Scan for the cell matching the given text and deliver its (X, Y) coordinate at center. 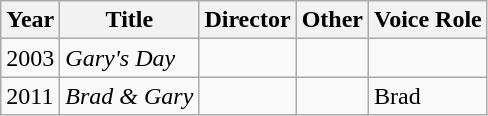
Year (30, 20)
Brad (428, 96)
Gary's Day (130, 58)
Voice Role (428, 20)
Director (248, 20)
Title (130, 20)
2003 (30, 58)
Brad & Gary (130, 96)
2011 (30, 96)
Other (332, 20)
